Identify which cell holds the provided text, then report its [X, Y] central coordinate. 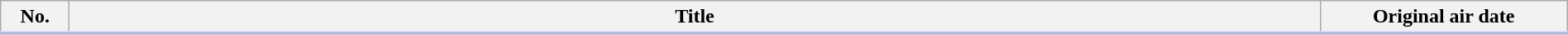
Title [695, 17]
No. [35, 17]
Original air date [1444, 17]
